Extract the (x, y) coordinate from the center of the cell holding the provided text.  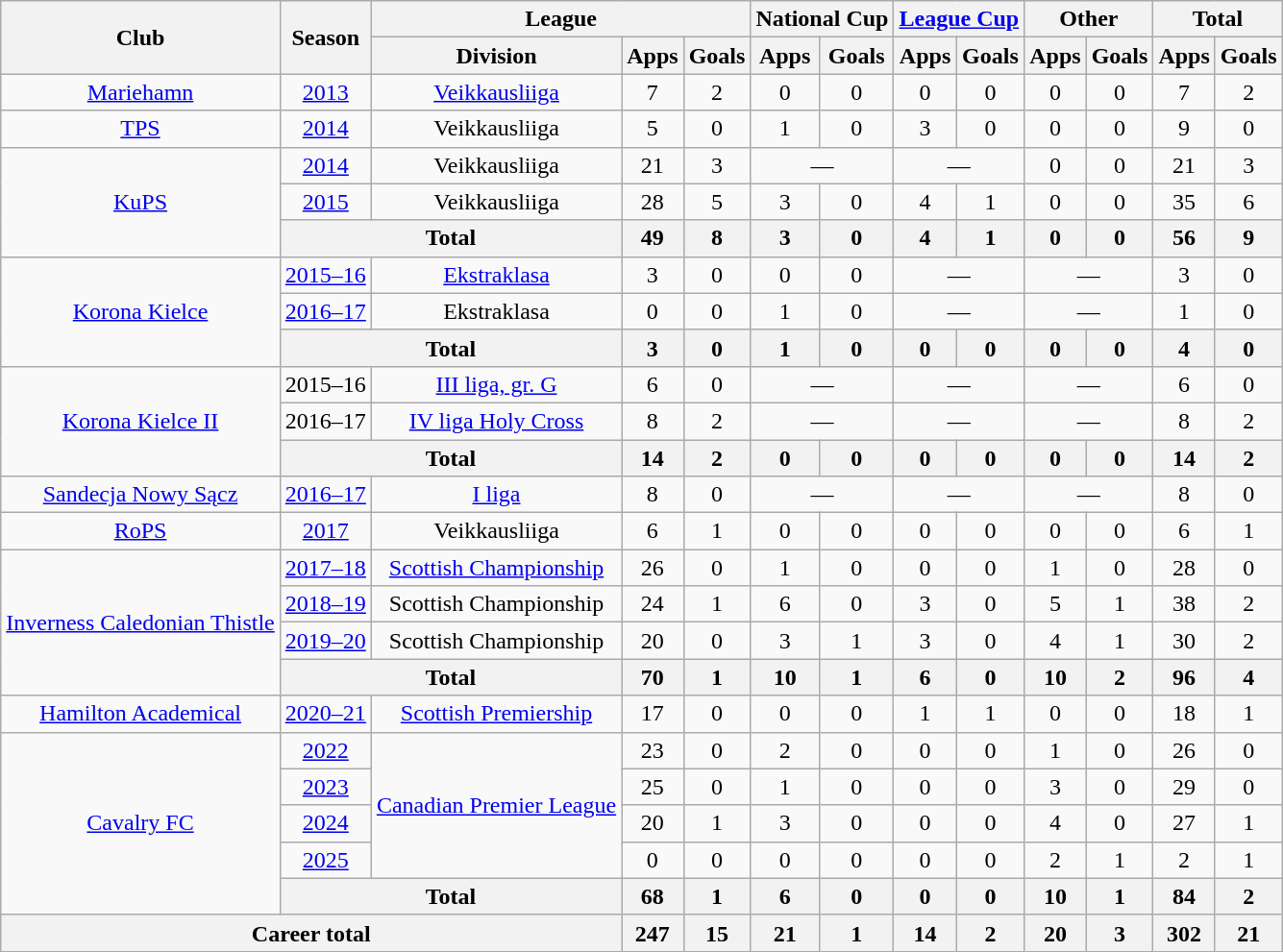
25 (653, 787)
Inverness Caledonian Thistle (140, 622)
30 (1184, 641)
KuPS (140, 202)
49 (653, 238)
2024 (325, 823)
68 (653, 896)
National Cup (823, 19)
2017–18 (325, 568)
III liga, gr. G (496, 384)
96 (1184, 677)
Canadian Premier League (496, 805)
2022 (325, 750)
84 (1184, 896)
League Cup (959, 19)
Division (496, 56)
35 (1184, 202)
29 (1184, 787)
Career total (311, 933)
League (560, 19)
247 (653, 933)
2025 (325, 860)
Hamilton Academical (140, 714)
17 (653, 714)
2020–21 (325, 714)
IV liga Holy Cross (496, 421)
24 (653, 604)
302 (1184, 933)
Other (1089, 19)
70 (653, 677)
18 (1184, 714)
TPS (140, 129)
2015 (325, 202)
2018–19 (325, 604)
Scottish Premiership (496, 714)
15 (717, 933)
23 (653, 750)
Mariehamn (140, 92)
Korona Kielce II (140, 421)
Korona Kielce (140, 311)
2013 (325, 92)
38 (1184, 604)
Sandecja Nowy Sącz (140, 495)
I liga (496, 495)
2017 (325, 531)
Club (140, 37)
27 (1184, 823)
56 (1184, 238)
2019–20 (325, 641)
Season (325, 37)
Cavalry FC (140, 823)
RoPS (140, 531)
2023 (325, 787)
